Return (X, Y) of the center of cell containing provided text 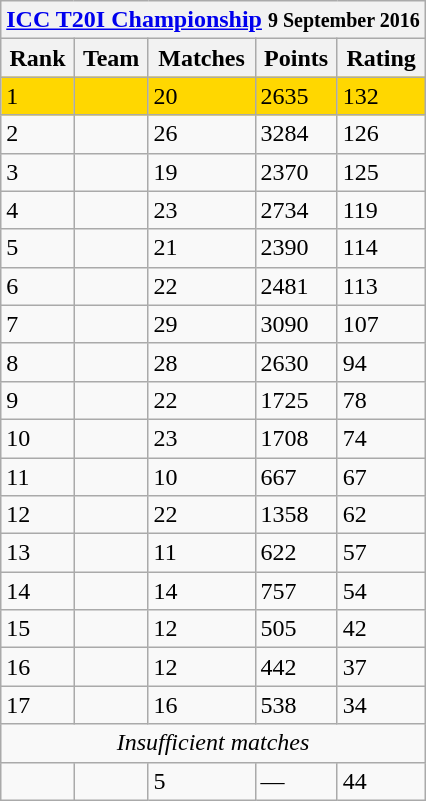
ICC T20I Championship 9 September 2016 (213, 20)
4 (38, 210)
Points (296, 58)
20 (202, 96)
17 (38, 705)
57 (381, 553)
67 (381, 477)
3284 (296, 134)
2734 (296, 210)
3090 (296, 324)
42 (381, 629)
19 (202, 172)
29 (202, 324)
1 (38, 96)
1725 (296, 400)
Team (111, 58)
119 (381, 210)
114 (381, 248)
8 (38, 362)
26 (202, 134)
34 (381, 705)
1358 (296, 515)
13 (38, 553)
757 (296, 591)
15 (38, 629)
44 (381, 781)
107 (381, 324)
2390 (296, 248)
3 (38, 172)
74 (381, 438)
442 (296, 667)
505 (296, 629)
2635 (296, 96)
62 (381, 515)
1708 (296, 438)
Rank (38, 58)
2630 (296, 362)
— (296, 781)
Insufficient matches (213, 743)
2370 (296, 172)
Matches (202, 58)
2481 (296, 286)
37 (381, 667)
Rating (381, 58)
54 (381, 591)
28 (202, 362)
2 (38, 134)
78 (381, 400)
6 (38, 286)
94 (381, 362)
125 (381, 172)
538 (296, 705)
7 (38, 324)
126 (381, 134)
9 (38, 400)
21 (202, 248)
622 (296, 553)
132 (381, 96)
113 (381, 286)
667 (296, 477)
